Capture the cell that displays the provided text and extract its [X, Y] central coordinate. 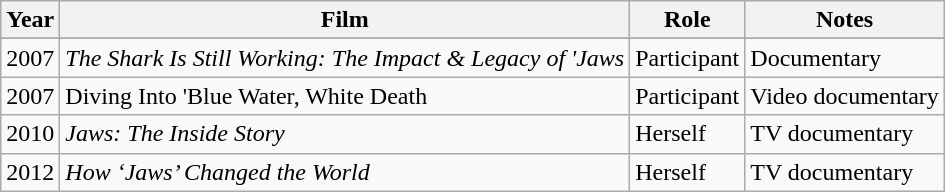
Jaws: The Inside Story [345, 134]
Role [688, 20]
2012 [30, 172]
Film [345, 20]
How ‘Jaws’ Changed the World [345, 172]
Year [30, 20]
2010 [30, 134]
The Shark Is Still Working: The Impact & Legacy of 'Jaws [345, 58]
Documentary [845, 58]
Video documentary [845, 96]
Diving Into 'Blue Water, White Death [345, 96]
Notes [845, 20]
